From the cell containing the given text, extract its center point as (X, Y) coordinate. 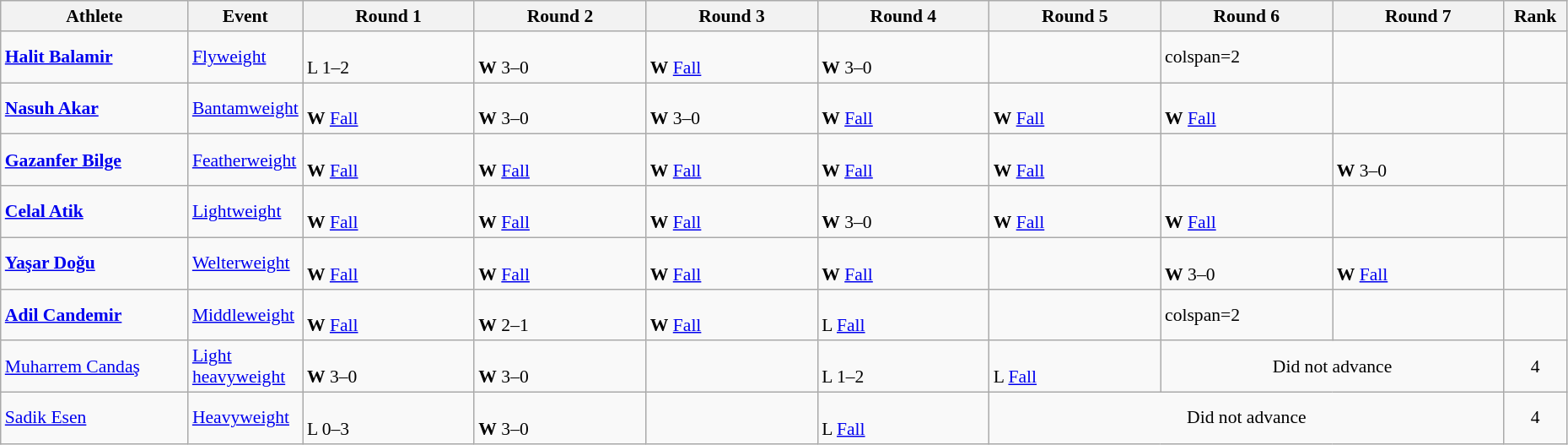
L 0–3 (388, 419)
Round 4 (903, 16)
Round 7 (1419, 16)
Light heavyweight (245, 366)
Celal Atik (94, 211)
Welterweight (245, 263)
Muharrem Candaş (94, 366)
Round 3 (732, 16)
Round 6 (1247, 16)
Middleweight (245, 314)
Gazanfer Bilge (94, 160)
Round 5 (1075, 16)
Nasuh Akar (94, 108)
Rank (1535, 16)
Bantamweight (245, 108)
Lightweight (245, 211)
Athlete (94, 16)
Halit Balamir (94, 57)
Heavyweight (245, 419)
W 2–1 (560, 314)
Adil Candemir (94, 314)
Featherweight (245, 160)
Flyweight (245, 57)
Round 1 (388, 16)
Event (245, 16)
Sadik Esen (94, 419)
Yaşar Doğu (94, 263)
Round 2 (560, 16)
